Locate the cell with the specified text and output its [X, Y] center coordinate. 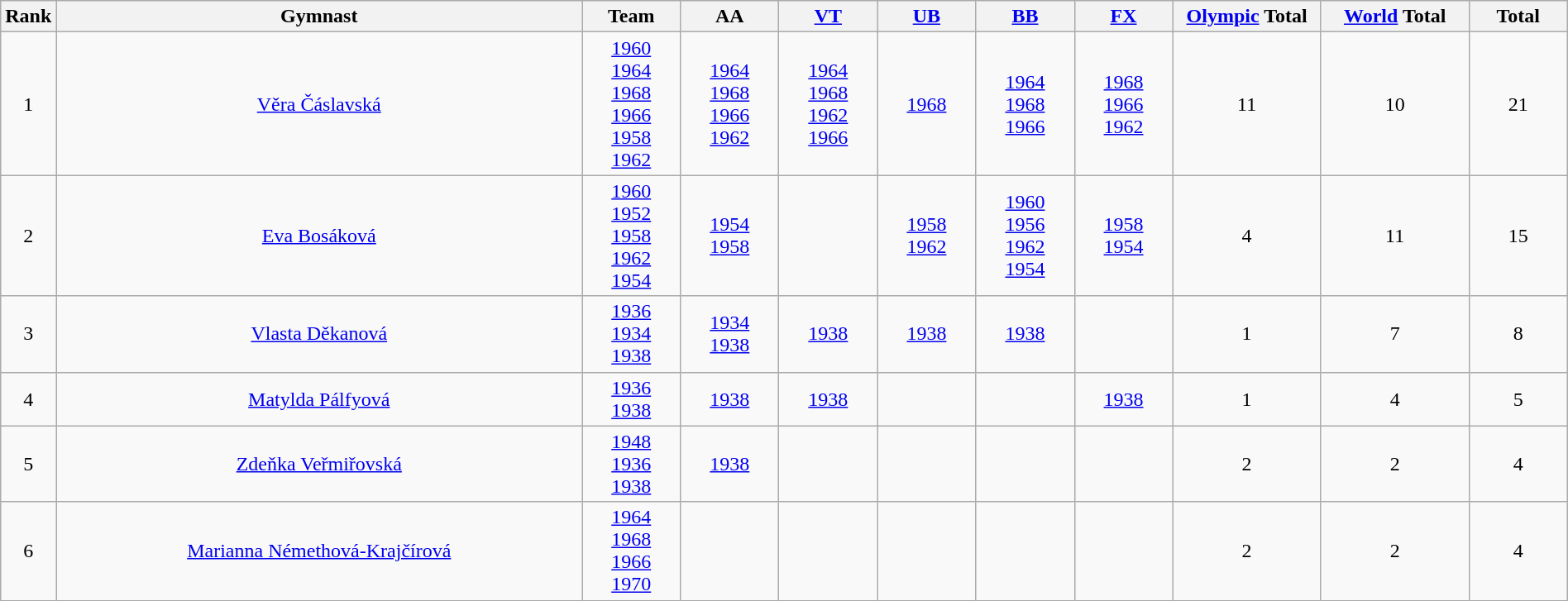
1958 1962 [926, 236]
Gymnast [319, 17]
World Total [1394, 17]
1934 1938 [729, 334]
1936 1938 [632, 398]
Matylda Pálfyová [319, 398]
1958 1954 [1123, 236]
1954 1958 [729, 236]
15 [1518, 236]
1968 [926, 104]
Olympic Total [1247, 17]
UB [926, 17]
1960 1964 1968 1966 1958 1962 [632, 104]
1968 1966 1962 [1123, 104]
AA [729, 17]
Rank [28, 17]
1936 1934 1938 [632, 334]
1964 1968 1966 1962 [729, 104]
Team [632, 17]
21 [1518, 104]
Eva Bosáková [319, 236]
6 [28, 551]
Vlasta Děkanová [319, 334]
1964 1968 1966 1970 [632, 551]
10 [1394, 104]
Zdeňka Veřmiřovská [319, 464]
3 [28, 334]
1960 1952 1958 1962 1954 [632, 236]
1964 1968 1962 1966 [829, 104]
1964 1968 1966 [1025, 104]
FX [1123, 17]
1948 1936 1938 [632, 464]
7 [1394, 334]
BB [1025, 17]
Věra Čáslavská [319, 104]
VT [829, 17]
1960 1956 1962 1954 [1025, 236]
Total [1518, 17]
Marianna Némethová-Krajčírová [319, 551]
8 [1518, 334]
